Capture the cell that displays the provided text and extract its [x, y] central coordinate. 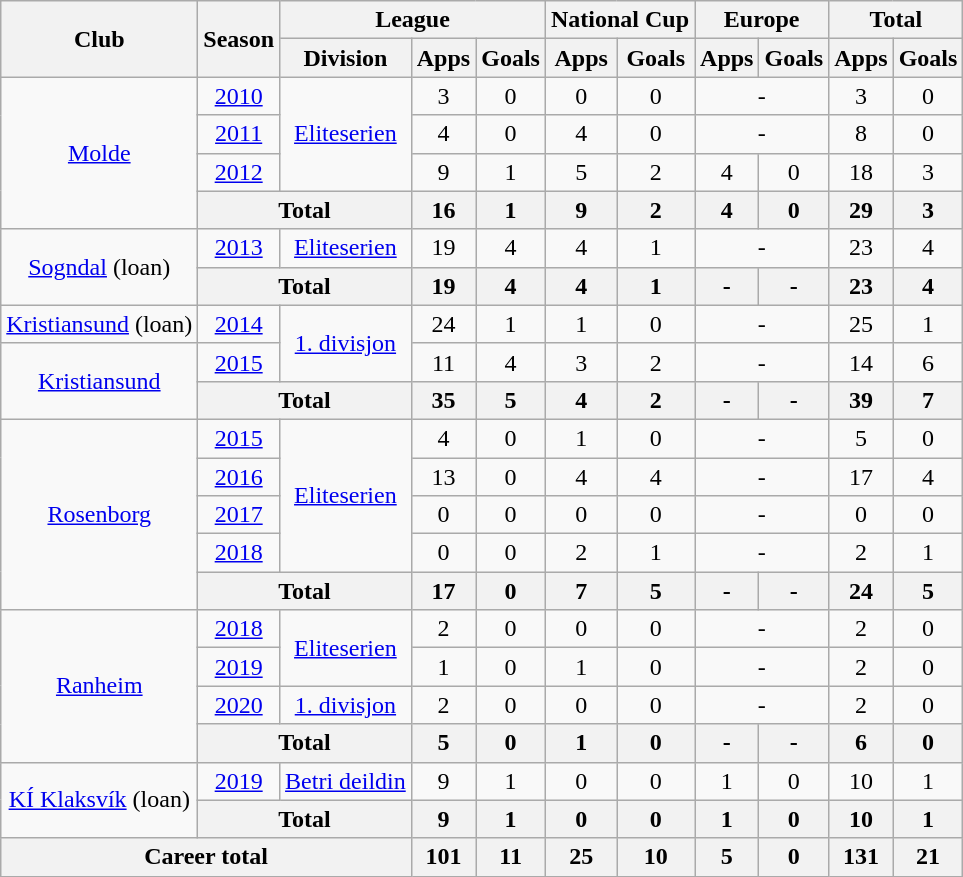
Career total [206, 857]
2011 [239, 134]
21 [928, 857]
2016 [239, 477]
101 [443, 857]
Molde [100, 153]
League [413, 20]
Sogndal (loan) [100, 267]
Kristiansund [100, 381]
Division [346, 58]
131 [861, 857]
Club [100, 39]
2020 [239, 705]
Rosenborg [100, 514]
KÍ Klaksvík (loan) [100, 800]
35 [443, 400]
39 [861, 400]
Season [239, 39]
16 [443, 210]
2013 [239, 248]
Ranheim [100, 686]
13 [443, 477]
Kristiansund (loan) [100, 324]
2010 [239, 96]
29 [861, 210]
National Cup [620, 20]
14 [861, 362]
8 [861, 134]
Betri deildin [346, 781]
18 [861, 172]
Europe [762, 20]
2012 [239, 172]
2014 [239, 324]
2017 [239, 515]
